Provide the (X, Y) coordinate of the cell's center where the given text is located.  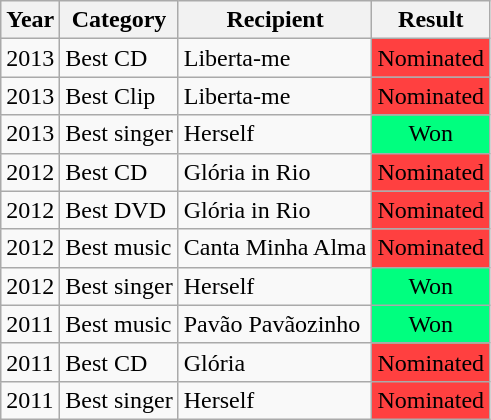
Recipient (275, 20)
Best Clip (119, 96)
Canta Minha Alma (275, 248)
Pavão Pavãozinho (275, 324)
Best DVD (119, 210)
Result (431, 20)
Glória (275, 362)
Year (30, 20)
Category (119, 20)
